Detect which cell encompasses the target text, then output its (X, Y) center coordinate. 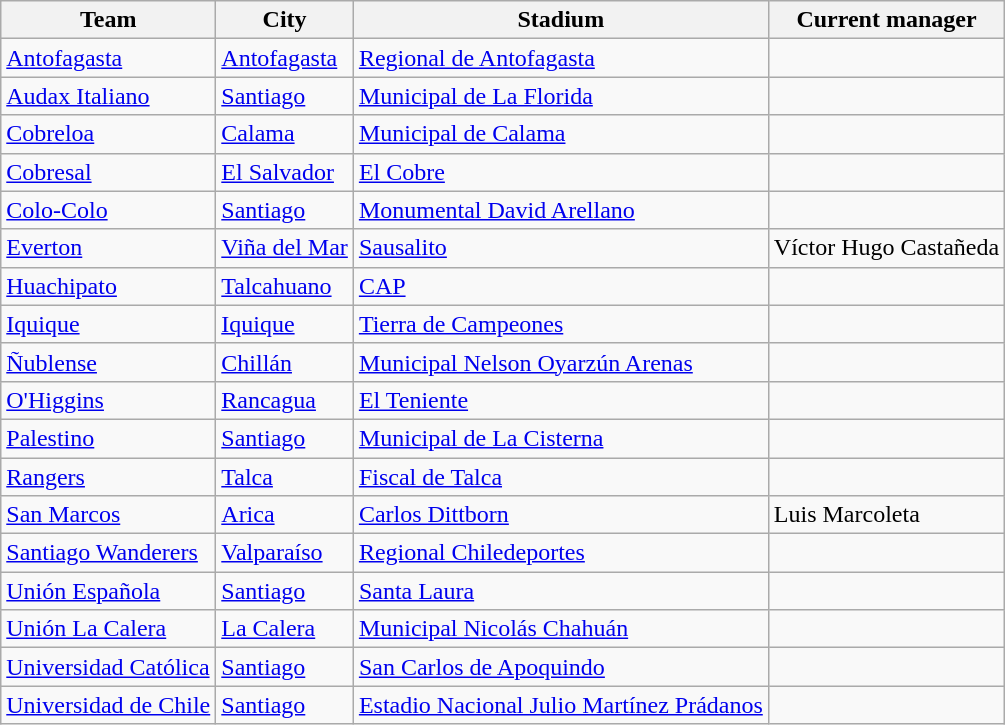
Ñublense (108, 362)
Rancagua (285, 400)
Santa Laura (560, 591)
Universidad Católica (108, 667)
Talca (285, 477)
Municipal de Calama (560, 134)
El Salvador (285, 172)
Municipal de La Florida (560, 96)
San Marcos (108, 515)
Valparaíso (285, 553)
City (285, 20)
Regional Chiledeportes (560, 553)
Team (108, 20)
Sausalito (560, 248)
Talcahuano (285, 286)
Cobreloa (108, 134)
El Teniente (560, 400)
Colo-Colo (108, 210)
Calama (285, 134)
Víctor Hugo Castañeda (886, 248)
San Carlos de Apoquindo (560, 667)
Fiscal de Talca (560, 477)
Universidad de Chile (108, 705)
Everton (108, 248)
Unión Española (108, 591)
Audax Italiano (108, 96)
Chillán (285, 362)
Santiago Wanderers (108, 553)
Current manager (886, 20)
Unión La Calera (108, 629)
Arica (285, 515)
Estadio Nacional Julio Martínez Prádanos (560, 705)
O'Higgins (108, 400)
Stadium (560, 20)
Rangers (108, 477)
Monumental David Arellano (560, 210)
La Calera (285, 629)
Luis Marcoleta (886, 515)
El Cobre (560, 172)
Municipal Nelson Oyarzún Arenas (560, 362)
Municipal Nicolás Chahuán (560, 629)
Regional de Antofagasta (560, 58)
Viña del Mar (285, 248)
Carlos Dittborn (560, 515)
Cobresal (108, 172)
CAP (560, 286)
Palestino (108, 438)
Municipal de La Cisterna (560, 438)
Huachipato (108, 286)
Tierra de Campeones (560, 324)
